Search for the cell housing the specified text and yield its (X, Y) center coordinate. 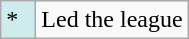
Led the league (112, 20)
* (18, 20)
